Return (X, Y) of the center of cell containing provided text 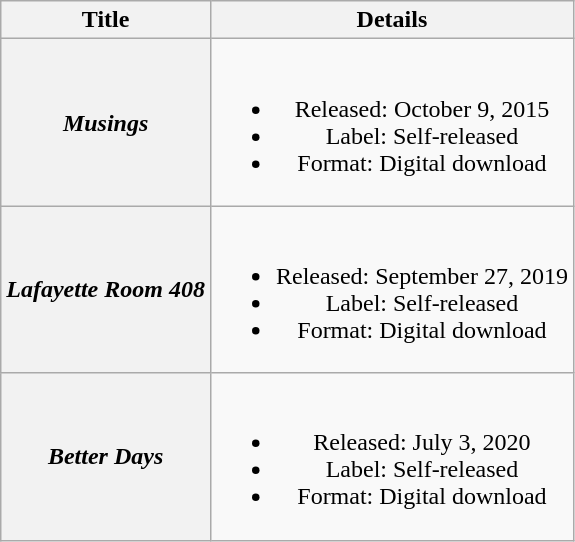
Released: September 27, 2019Label: Self-releasedFormat: Digital download (392, 290)
Details (392, 20)
Lafayette Room 408 (106, 290)
Musings (106, 122)
Released: July 3, 2020Label: Self-releasedFormat: Digital download (392, 456)
Released: October 9, 2015Label: Self-releasedFormat: Digital download (392, 122)
Title (106, 20)
Better Days (106, 456)
